Pinpoint the cell where the given text exists, returning its [x, y] midpoint coordinate. 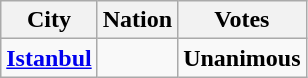
Istanbul [49, 58]
Votes [242, 20]
Nation [137, 20]
Unanimous [242, 58]
City [49, 20]
